Scan for the cell matching the given text and deliver its [x, y] coordinate at center. 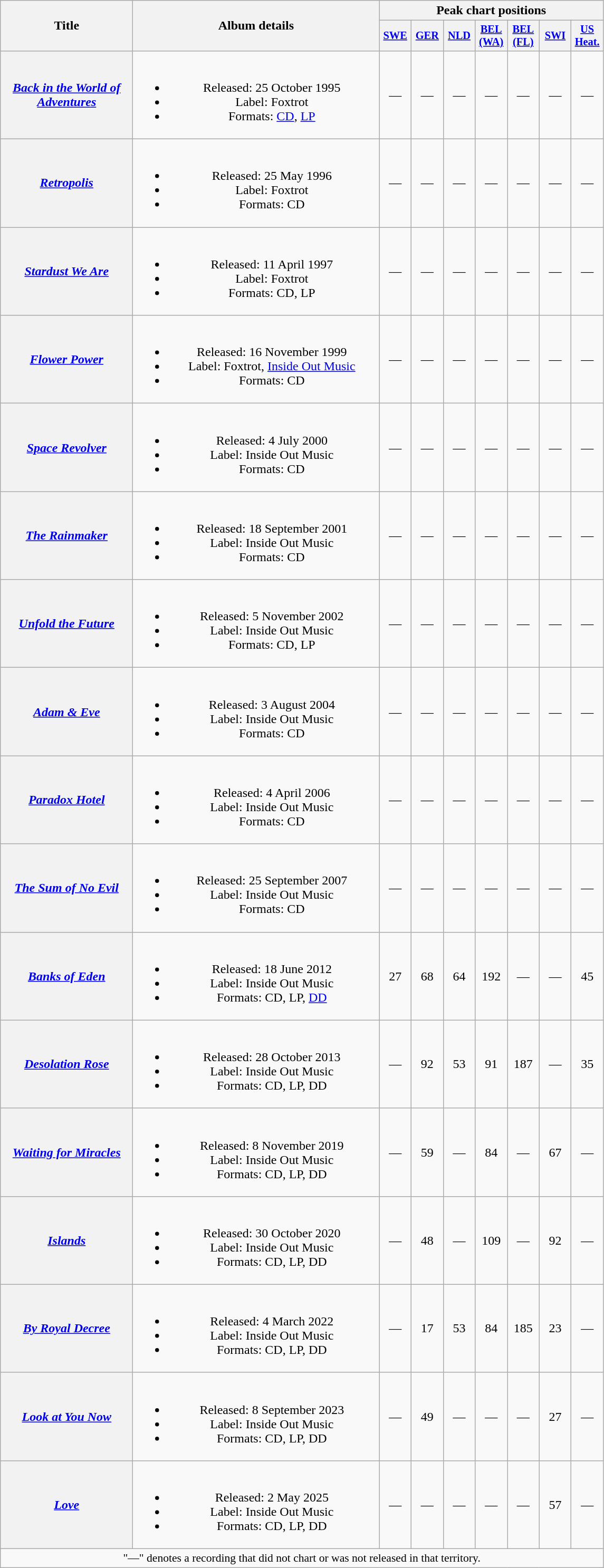
59 [427, 1152]
17 [427, 1328]
Title [66, 26]
Album details [256, 26]
SWE [396, 36]
Released: 5 November 2002Label: Inside Out MusicFormats: CD, LP [256, 623]
Look at You Now [66, 1417]
109 [492, 1240]
Released: 25 October 1995Label: FoxtrotFormats: CD, LP [256, 95]
Released: 4 April 2006Label: Inside Out MusicFormats: CD [256, 800]
Retropolis [66, 184]
Released: 28 October 2013Label: Inside Out MusicFormats: CD, LP, DD [256, 1064]
Released: 3 August 2004Label: Inside Out MusicFormats: CD [256, 712]
The Rainmaker [66, 536]
The Sum of No Evil [66, 888]
Desolation Rose [66, 1064]
45 [588, 976]
Adam & Eve [66, 712]
185 [523, 1328]
Released: 8 September 2023Label: Inside Out MusicFormats: CD, LP, DD [256, 1417]
23 [555, 1328]
Space Revolver [66, 447]
57 [555, 1504]
68 [427, 976]
Released: 4 March 2022Label: Inside Out MusicFormats: CD, LP, DD [256, 1328]
35 [588, 1064]
Released: 16 November 1999Label: Foxtrot, Inside Out MusicFormats: CD [256, 360]
NLD [459, 36]
Banks of Eden [66, 976]
Back in the World of Adventures [66, 95]
Love [66, 1504]
Flower Power [66, 360]
Stardust We Are [66, 271]
192 [492, 976]
48 [427, 1240]
Released: 18 June 2012Label: Inside Out MusicFormats: CD, LP, DD [256, 976]
Paradox Hotel [66, 800]
BEL(FL) [523, 36]
Released: 8 November 2019Label: Inside Out MusicFormats: CD, LP, DD [256, 1152]
GER [427, 36]
91 [492, 1064]
Waiting for Miracles [66, 1152]
64 [459, 976]
Released: 30 October 2020Label: Inside Out MusicFormats: CD, LP, DD [256, 1240]
USHeat. [588, 36]
Released: 25 September 2007Label: Inside Out MusicFormats: CD [256, 888]
Released: 18 September 2001Label: Inside Out MusicFormats: CD [256, 536]
Released: 2 May 2025Label: Inside Out MusicFormats: CD, LP, DD [256, 1504]
BEL(WA) [492, 36]
Islands [66, 1240]
Released: 4 July 2000Label: Inside Out MusicFormats: CD [256, 447]
187 [523, 1064]
Released: 11 April 1997Label: FoxtrotFormats: CD, LP [256, 271]
67 [555, 1152]
Peak chart positions [492, 11]
"—" denotes a recording that did not chart or was not released in that territory. [302, 1559]
49 [427, 1417]
Unfold the Future [66, 623]
SWI [555, 36]
By Royal Decree [66, 1328]
Released: 25 May 1996Label: FoxtrotFormats: CD [256, 184]
